Return the [X, Y] coordinate for the center point of the cell that contains the specified text.  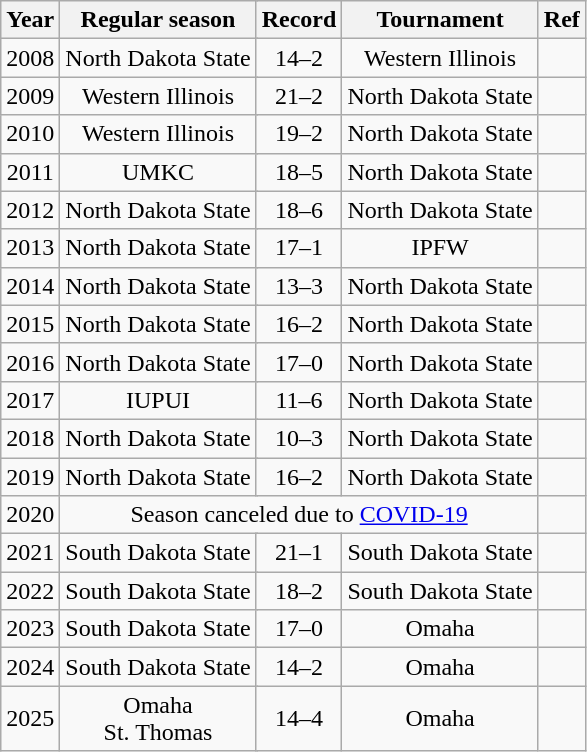
Tournament [440, 20]
2025 [30, 718]
2022 [30, 591]
10–3 [299, 438]
13–3 [299, 286]
2009 [30, 96]
UMKC [158, 172]
18–2 [299, 591]
2014 [30, 286]
2016 [30, 362]
Record [299, 20]
2013 [30, 248]
18–6 [299, 210]
2023 [30, 629]
2012 [30, 210]
2024 [30, 667]
2020 [30, 515]
IPFW [440, 248]
IUPUI [158, 400]
OmahaSt. Thomas [158, 718]
2008 [30, 58]
2011 [30, 172]
2015 [30, 324]
2019 [30, 477]
2018 [30, 438]
17–1 [299, 248]
14–4 [299, 718]
2010 [30, 134]
18–5 [299, 172]
21–2 [299, 96]
Regular season [158, 20]
Year [30, 20]
Season canceled due to COVID-19 [299, 515]
19–2 [299, 134]
2017 [30, 400]
Ref [562, 20]
21–1 [299, 553]
11–6 [299, 400]
2021 [30, 553]
